Provide the [x, y] coordinate of the cell's center where the given text is located.  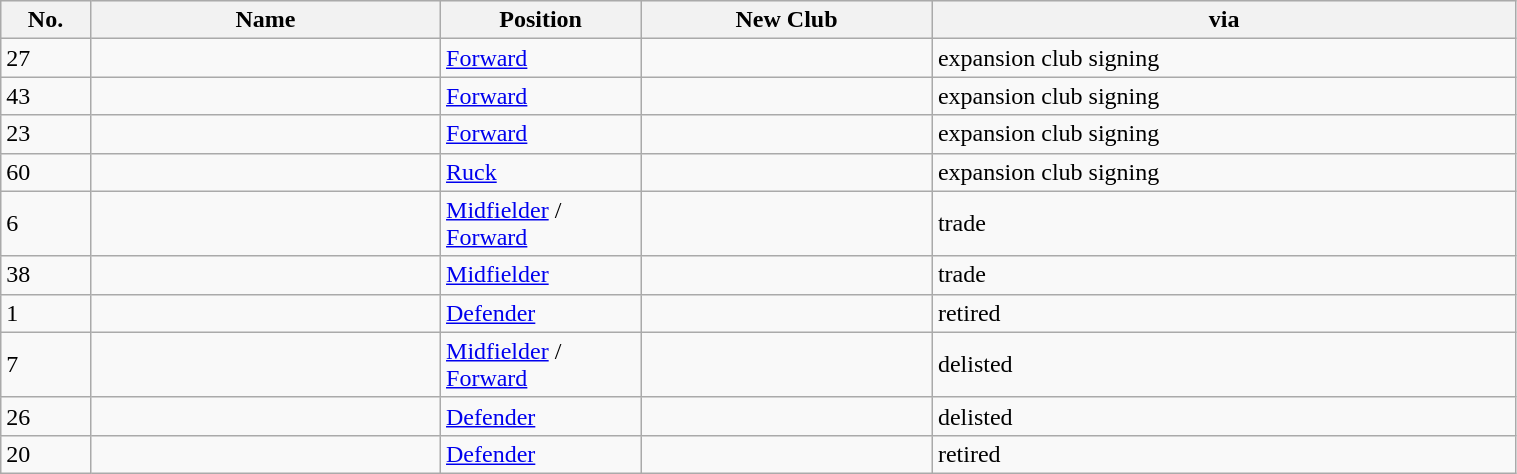
No. [46, 20]
20 [46, 454]
43 [46, 96]
6 [46, 224]
Midfielder [541, 275]
7 [46, 364]
27 [46, 58]
Name [265, 20]
26 [46, 416]
1 [46, 313]
23 [46, 134]
Position [541, 20]
New Club [787, 20]
Ruck [541, 172]
60 [46, 172]
via [1224, 20]
38 [46, 275]
